Find where the given text appears and provide that cell's center as (X, Y) coordinate. 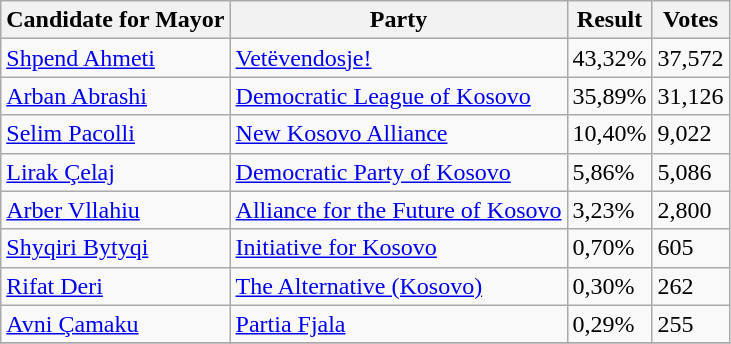
Vetëvendosje! (398, 58)
The Alternative (Kosovo) (398, 286)
Votes (690, 20)
9,022 (690, 134)
2,800 (690, 210)
262 (690, 286)
0,30% (610, 286)
New Kosovo Alliance (398, 134)
3,23% (610, 210)
37,572 (690, 58)
Candidate for Mayor (116, 20)
Avni Çamaku (116, 324)
Arban Abrashi (116, 96)
Lirak Çelaj (116, 172)
Result (610, 20)
Initiative for Kosovo (398, 248)
43,32% (610, 58)
5,086 (690, 172)
Selim Pacolli (116, 134)
255 (690, 324)
Party (398, 20)
Democratic Party of Kosovo (398, 172)
Shpend Ahmeti (116, 58)
10,40% (610, 134)
5,86% (610, 172)
Democratic League of Kosovo (398, 96)
Shyqiri Bytyqi (116, 248)
Alliance for the Future of Kosovo (398, 210)
Arber Vllahiu (116, 210)
Partia Fjala (398, 324)
0,29% (610, 324)
605 (690, 248)
0,70% (610, 248)
31,126 (690, 96)
Rifat Deri (116, 286)
35,89% (610, 96)
